Search for the cell housing the specified text and yield its (X, Y) center coordinate. 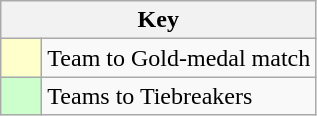
Team to Gold-medal match (179, 58)
Teams to Tiebreakers (179, 96)
Key (158, 20)
